Identify which cell holds the provided text, then report its (x, y) central coordinate. 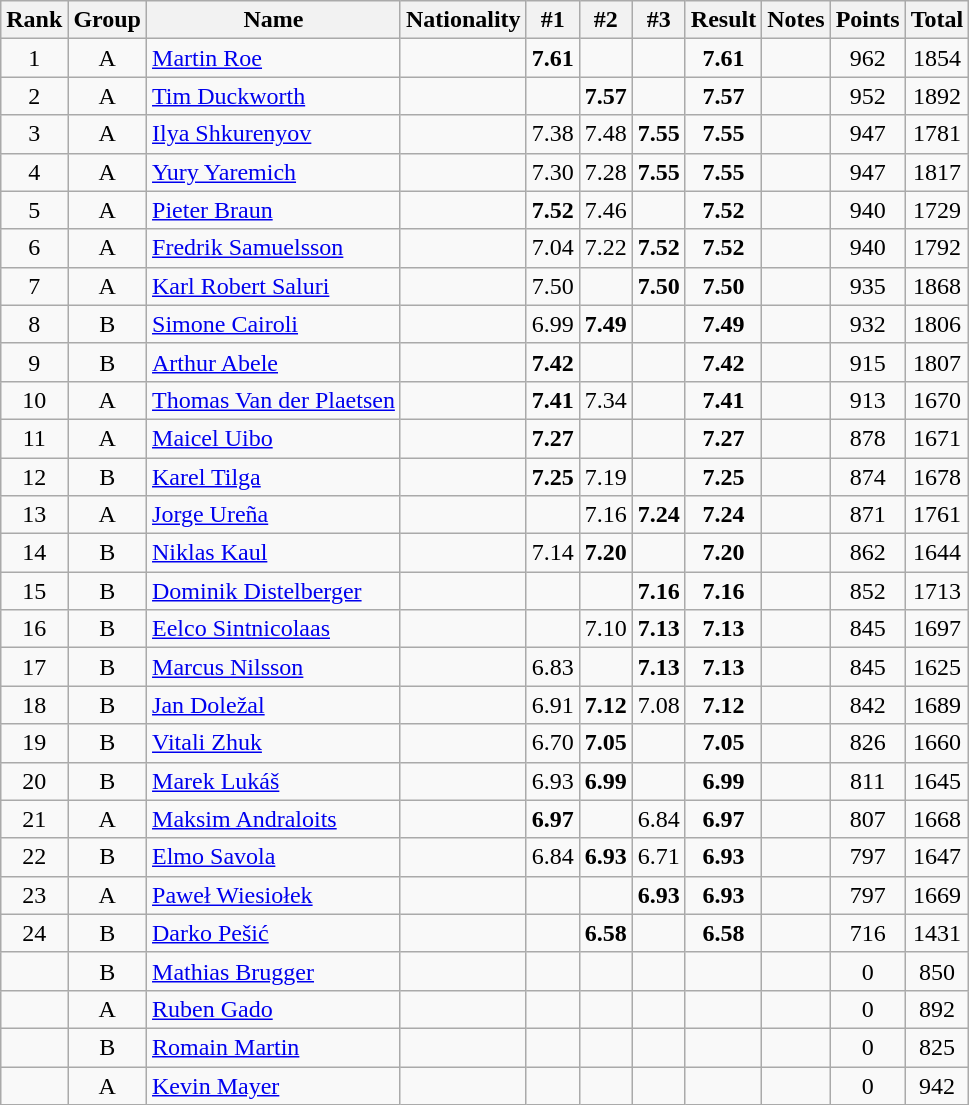
9 (34, 362)
1668 (937, 819)
#1 (552, 20)
15 (34, 591)
7.28 (606, 172)
7.14 (552, 553)
Karel Tilga (274, 477)
4 (34, 172)
1660 (937, 743)
Name (274, 20)
2 (34, 96)
3 (34, 134)
1713 (937, 591)
Simone Cairoli (274, 324)
Kevin Mayer (274, 1085)
Group (108, 20)
Arthur Abele (274, 362)
1807 (937, 362)
1854 (937, 58)
1761 (937, 515)
1625 (937, 667)
#3 (658, 20)
Nationality (463, 20)
862 (868, 553)
Mathias Brugger (274, 971)
Karl Robert Saluri (274, 286)
5 (34, 210)
7 (34, 286)
Yury Yaremich (274, 172)
1817 (937, 172)
1671 (937, 438)
7.30 (552, 172)
1647 (937, 857)
1 (34, 58)
1431 (937, 933)
962 (868, 58)
8 (34, 324)
6.83 (552, 667)
18 (34, 705)
Darko Pešić (274, 933)
7.34 (606, 400)
6.91 (552, 705)
1669 (937, 895)
811 (868, 781)
1892 (937, 96)
7.22 (606, 248)
826 (868, 743)
Vitali Zhuk (274, 743)
1644 (937, 553)
7.19 (606, 477)
Points (868, 20)
Martin Roe (274, 58)
Ruben Gado (274, 1009)
7.10 (606, 629)
Eelco Sintnicolaas (274, 629)
871 (868, 515)
Total (937, 20)
14 (34, 553)
850 (937, 971)
852 (868, 591)
1729 (937, 210)
13 (34, 515)
22 (34, 857)
7.04 (552, 248)
Maicel Uibo (274, 438)
932 (868, 324)
6 (34, 248)
915 (868, 362)
913 (868, 400)
1678 (937, 477)
Paweł Wiesiołek (274, 895)
1868 (937, 286)
Tim Duckworth (274, 96)
Pieter Braun (274, 210)
24 (34, 933)
Notes (796, 20)
Thomas Van der Plaetsen (274, 400)
878 (868, 438)
807 (868, 819)
20 (34, 781)
Elmo Savola (274, 857)
716 (868, 933)
6.70 (552, 743)
7.08 (658, 705)
10 (34, 400)
7.48 (606, 134)
1792 (937, 248)
1689 (937, 705)
892 (937, 1009)
Result (723, 20)
952 (868, 96)
7.38 (552, 134)
1645 (937, 781)
842 (868, 705)
7.46 (606, 210)
1781 (937, 134)
942 (937, 1085)
16 (34, 629)
23 (34, 895)
Jan Doležal (274, 705)
Romain Martin (274, 1047)
825 (937, 1047)
935 (868, 286)
17 (34, 667)
Marek Lukáš (274, 781)
Marcus Nilsson (274, 667)
6.71 (658, 857)
1670 (937, 400)
Rank (34, 20)
874 (868, 477)
1806 (937, 324)
1697 (937, 629)
12 (34, 477)
Niklas Kaul (274, 553)
Jorge Ureña (274, 515)
11 (34, 438)
Maksim Andraloits (274, 819)
Dominik Distelberger (274, 591)
#2 (606, 20)
Ilya Shkurenyov (274, 134)
19 (34, 743)
21 (34, 819)
Fredrik Samuelsson (274, 248)
